Output the (X, Y) coordinate of the center of the cell containing the given text.  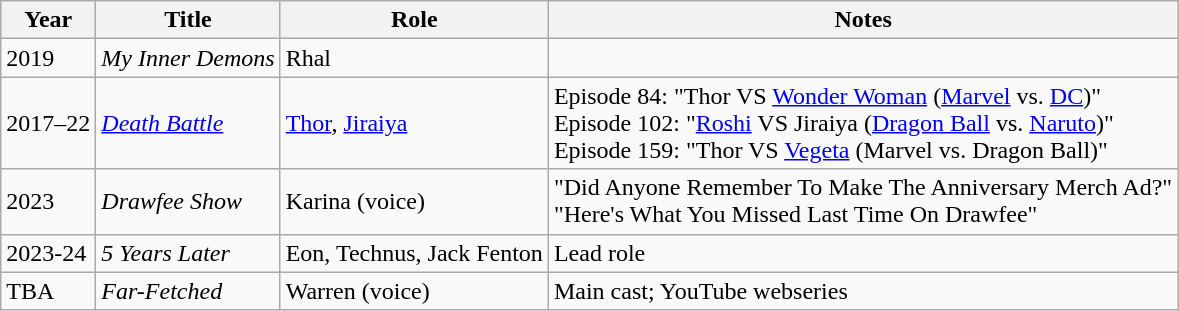
2019 (48, 58)
Title (188, 20)
Drawfee Show (188, 202)
2023 (48, 202)
Eon, Technus, Jack Fenton (414, 253)
2017–22 (48, 123)
TBA (48, 291)
Year (48, 20)
Far-Fetched (188, 291)
Karina (voice) (414, 202)
Lead role (862, 253)
2023-24 (48, 253)
Death Battle (188, 123)
5 Years Later (188, 253)
Notes (862, 20)
My Inner Demons (188, 58)
Role (414, 20)
Thor, Jiraiya (414, 123)
"Did Anyone Remember To Make The Anniversary Merch Ad?""Here's What You Missed Last Time On Drawfee" (862, 202)
Warren (voice) (414, 291)
Rhal (414, 58)
Main cast; YouTube webseries (862, 291)
